Find where the given text appears and provide that cell's center as [x, y] coordinate. 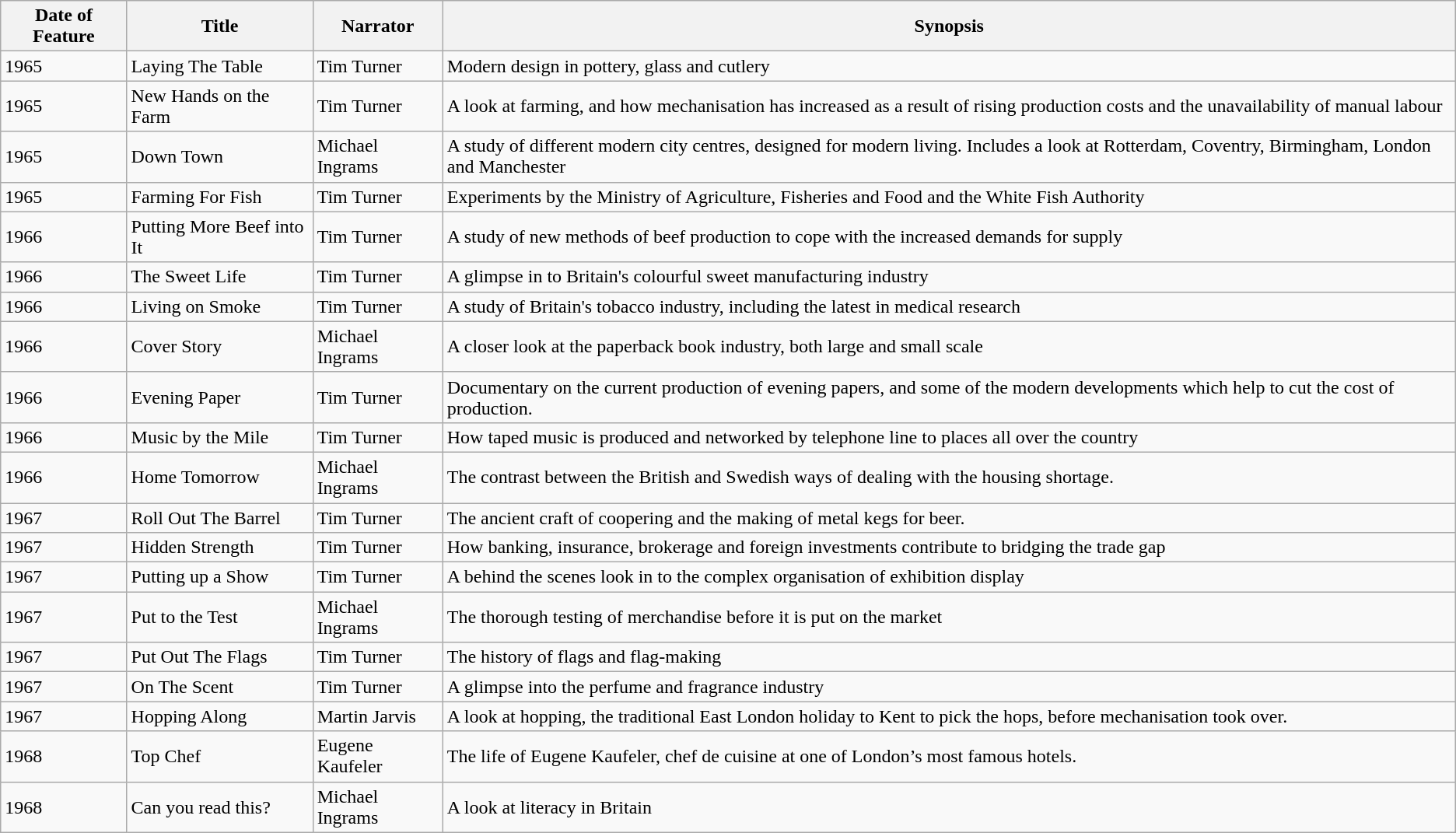
Title [219, 26]
A glimpse in to Britain's colourful sweet manufacturing industry [949, 277]
A study of different modern city centres, designed for modern living. Includes a look at Rotterdam, Coventry, Birmingham, London and Manchester [949, 157]
The thorough testing of merchandise before it is put on the market [949, 618]
On The Scent [219, 687]
Farming For Fish [219, 197]
Modern design in pottery, glass and cutlery [949, 66]
Experiments by the Ministry of Agriculture, Fisheries and Food and the White Fish Authority [949, 197]
Put to the Test [219, 618]
A closer look at the paperback book industry, both large and small scale [949, 347]
Hopping Along [219, 716]
Music by the Mile [219, 437]
Synopsis [949, 26]
The life of Eugene Kaufeler, chef de cuisine at one of London’s most famous hotels. [949, 756]
Down Town [219, 157]
Putting More Beef into It [219, 236]
Narrator [378, 26]
A look at literacy in Britain [949, 807]
Putting up a Show [219, 577]
Evening Paper [219, 397]
Living on Smoke [219, 306]
Laying The Table [219, 66]
Documentary on the current production of evening papers, and some of the modern developments which help to cut the cost of production. [949, 397]
How banking, insurance, brokerage and foreign investments contribute to bridging the trade gap [949, 548]
A glimpse into the perfume and fragrance industry [949, 687]
Martin Jarvis [378, 716]
The contrast between the British and Swedish ways of dealing with the housing shortage. [949, 478]
How taped music is produced and networked by telephone line to places all over the country [949, 437]
The Sweet Life [219, 277]
Roll Out The Barrel [219, 517]
A look at hopping, the traditional East London holiday to Kent to pick the hops, before mechanisation took over. [949, 716]
Date of Feature [64, 26]
Hidden Strength [219, 548]
Eugene Kaufeler [378, 756]
A study of Britain's tobacco industry, including the latest in medical research [949, 306]
Home Tomorrow [219, 478]
The history of flags and flag-making [949, 657]
New Hands on the Farm [219, 106]
A study of new methods of beef production to cope with the increased demands for supply [949, 236]
A behind the scenes look in to the complex organisation of exhibition display [949, 577]
Cover Story [219, 347]
Top Chef [219, 756]
Put Out The Flags [219, 657]
The ancient craft of coopering and the making of metal kegs for beer. [949, 517]
Can you read this? [219, 807]
A look at farming, and how mechanisation has increased as a result of rising production costs and the unavailability of manual labour [949, 106]
